Determine the (x, y) coordinate at the center of the cell enclosing the given text.  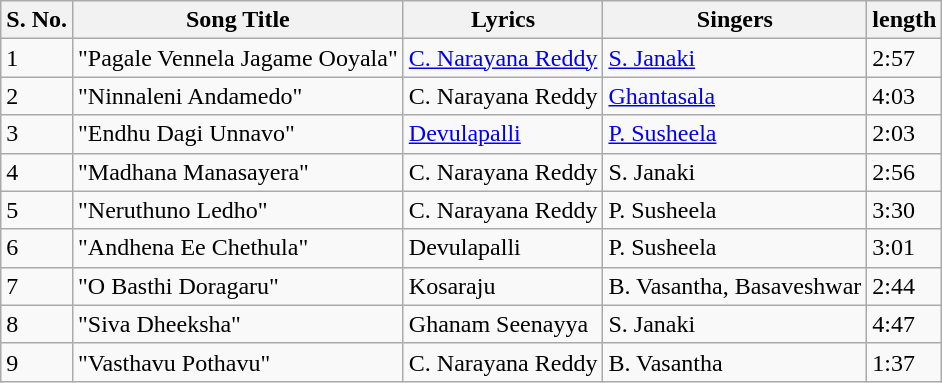
2:57 (904, 58)
"O Basthi Doragaru" (238, 286)
"Vasthavu Pothavu" (238, 362)
8 (37, 324)
S. No. (37, 20)
Kosaraju (503, 286)
B. Vasantha, Basaveshwar (735, 286)
"Endhu Dagi Unnavo" (238, 134)
2:44 (904, 286)
1 (37, 58)
Lyrics (503, 20)
7 (37, 286)
"Madhana Manasayera" (238, 172)
4:03 (904, 96)
Ghanam Seenayya (503, 324)
1:37 (904, 362)
Singers (735, 20)
"Siva Dheeksha" (238, 324)
Song Title (238, 20)
2:03 (904, 134)
2 (37, 96)
4 (37, 172)
"Andhena Ee Chethula" (238, 248)
3:01 (904, 248)
2:56 (904, 172)
6 (37, 248)
3:30 (904, 210)
length (904, 20)
"Pagale Vennela Jagame Ooyala" (238, 58)
5 (37, 210)
"Ninnaleni Andamedo" (238, 96)
Ghantasala (735, 96)
"Neruthuno Ledho" (238, 210)
4:47 (904, 324)
9 (37, 362)
B. Vasantha (735, 362)
3 (37, 134)
